Detect which cell encompasses the target text, then output its [X, Y] center coordinate. 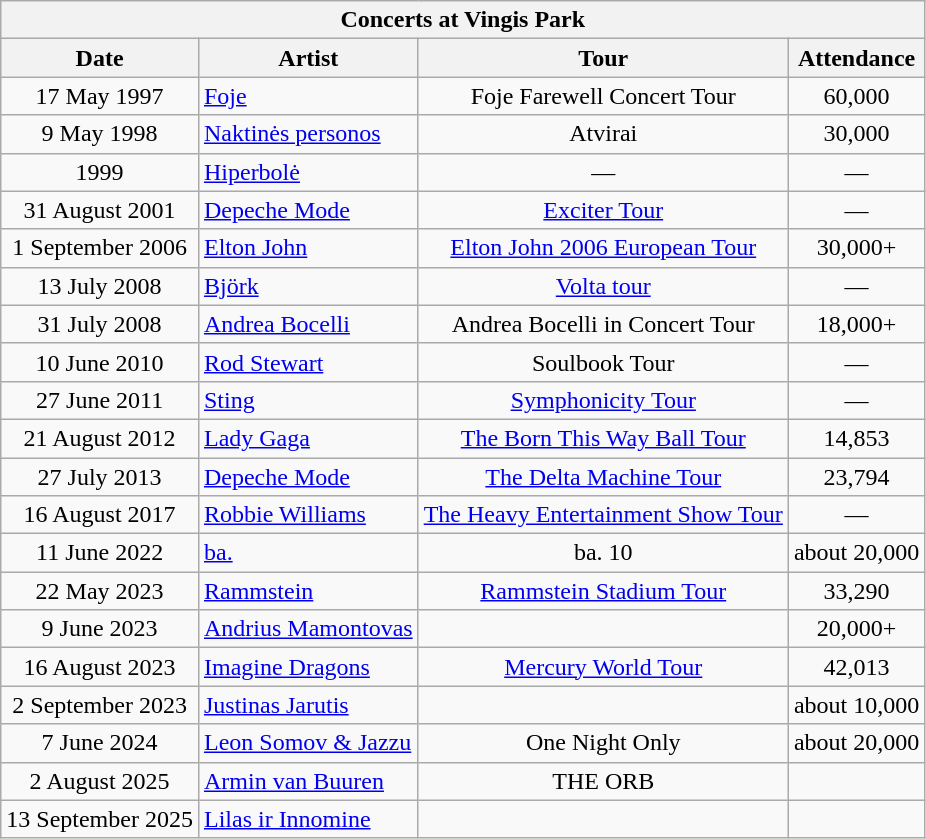
Lady Gaga [308, 438]
60,000 [856, 96]
Naktinės personos [308, 134]
Foje [308, 96]
10 June 2010 [100, 362]
Rod Stewart [308, 362]
Sting [308, 400]
17 May 1997 [100, 96]
1 September 2006 [100, 248]
The Heavy Entertainment Show Tour [603, 515]
33,290 [856, 591]
The Delta Machine Tour [603, 477]
27 June 2011 [100, 400]
Tour [603, 58]
Leon Somov & Jazzu [308, 743]
about 10,000 [856, 705]
9 June 2023 [100, 629]
The Born This Way Ball Tour [603, 438]
Hiperbolė [308, 172]
18,000+ [856, 324]
13 July 2008 [100, 286]
Foje Farewell Concert Tour [603, 96]
Rammstein Stadium Tour [603, 591]
16 August 2017 [100, 515]
Björk [308, 286]
Artist [308, 58]
30,000 [856, 134]
Mercury World Tour [603, 667]
ba. 10 [603, 553]
1999 [100, 172]
ba. [308, 553]
Elton John 2006 European Tour [603, 248]
Rammstein [308, 591]
Soulbook Tour [603, 362]
THE ORB [603, 781]
Concerts at Vingis Park [463, 20]
Attendance [856, 58]
Atvirai [603, 134]
Justinas Jarutis [308, 705]
Lilas ir Innomine [308, 819]
Andrius Mamontovas [308, 629]
30,000+ [856, 248]
Andrea Bocelli in Concert Tour [603, 324]
2 September 2023 [100, 705]
Imagine Dragons [308, 667]
20,000+ [856, 629]
Armin van Buuren [308, 781]
Exciter Tour [603, 210]
Elton John [308, 248]
31 August 2001 [100, 210]
Symphonicity Tour [603, 400]
Robbie Williams [308, 515]
13 September 2025 [100, 819]
11 June 2022 [100, 553]
42,013 [856, 667]
23,794 [856, 477]
14,853 [856, 438]
16 August 2023 [100, 667]
9 May 1998 [100, 134]
7 June 2024 [100, 743]
Andrea Bocelli [308, 324]
2 August 2025 [100, 781]
Date [100, 58]
Volta tour [603, 286]
22 May 2023 [100, 591]
27 July 2013 [100, 477]
31 July 2008 [100, 324]
One Night Only [603, 743]
21 August 2012 [100, 438]
